Capture the cell that displays the provided text and extract its (x, y) central coordinate. 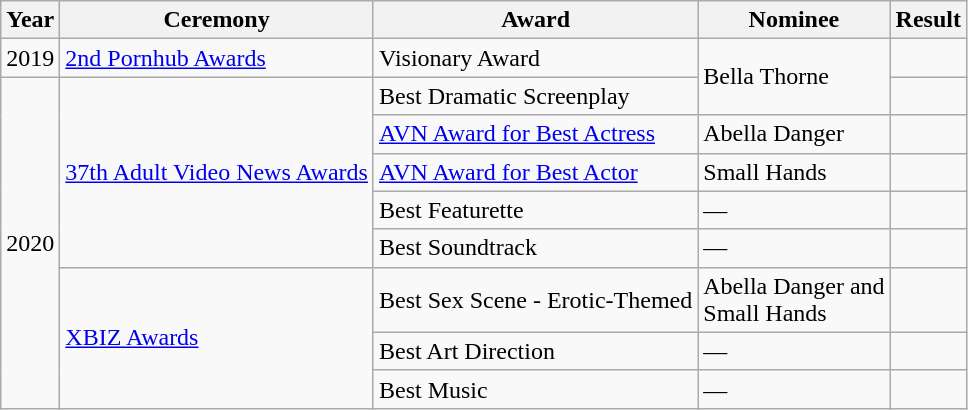
Abella Danger andSmall Hands (794, 300)
Best Art Direction (535, 351)
37th Adult Video News Awards (217, 172)
AVN Award for Best Actor (535, 172)
Best Sex Scene - Erotic-Themed (535, 300)
Best Soundtrack (535, 248)
Best Music (535, 389)
Best Dramatic Screenplay (535, 96)
Result (928, 20)
Award (535, 20)
Ceremony (217, 20)
Best Featurette (535, 210)
Small Hands (794, 172)
2020 (30, 243)
2nd Pornhub Awards (217, 58)
Abella Danger (794, 134)
Bella Thorne (794, 77)
AVN Award for Best Actress (535, 134)
Nominee (794, 20)
2019 (30, 58)
XBIZ Awards (217, 338)
Visionary Award (535, 58)
Year (30, 20)
